Determine the (x, y) coordinate at the center of the cell enclosing the given text.  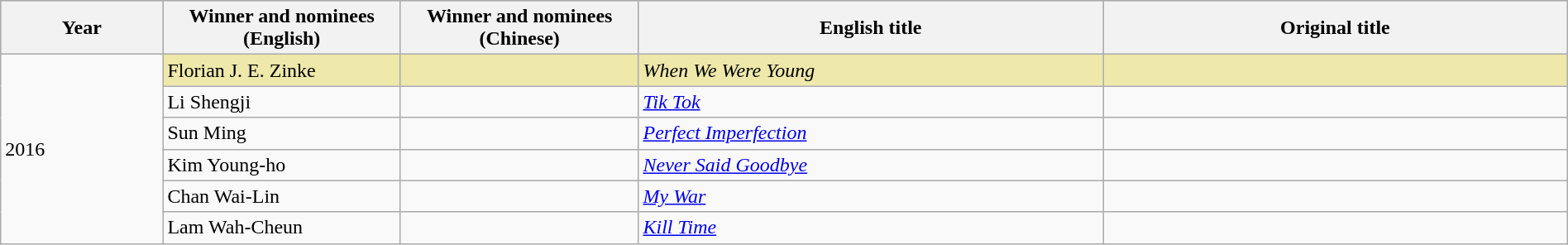
Kim Young-ho (282, 165)
My War (871, 196)
2016 (82, 149)
English title (871, 28)
Florian J. E. Zinke (282, 70)
Winner and nominees(English) (282, 28)
Tik Tok (871, 102)
Year (82, 28)
Winner and nominees(Chinese) (519, 28)
When We Were Young (871, 70)
Kill Time (871, 228)
Never Said Goodbye (871, 165)
Perfect Imperfection (871, 133)
Sun Ming (282, 133)
Original title (1336, 28)
Lam Wah-Cheun (282, 228)
Li Shengji (282, 102)
Chan Wai-Lin (282, 196)
